From the cell containing the given text, extract its center point as [x, y] coordinate. 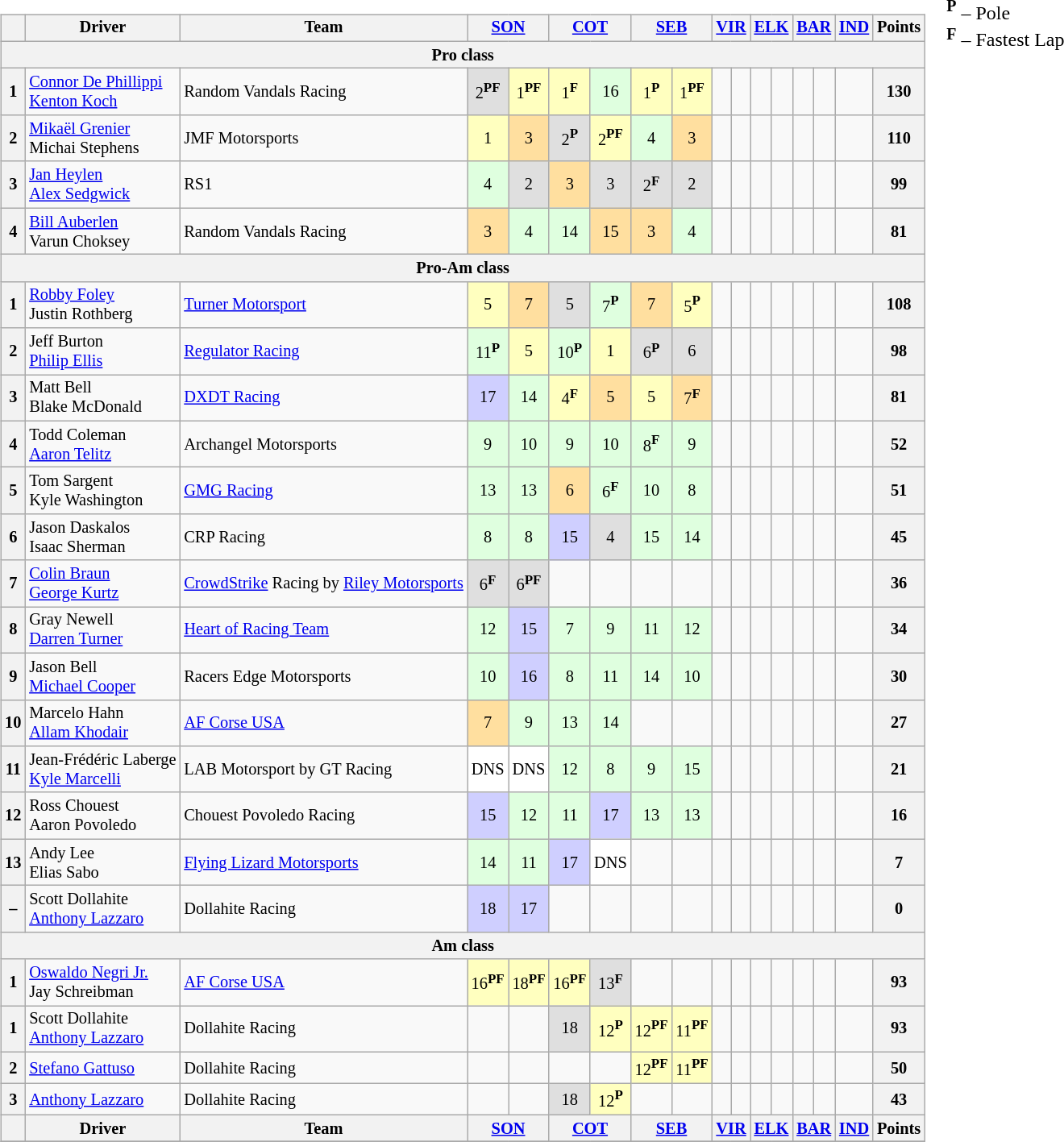
DXDT Racing [323, 398]
13F [610, 982]
CrowdStrike Racing by Riley Motorsports [323, 583]
7P [610, 305]
2F [651, 185]
8F [651, 444]
6PF [529, 583]
2P [569, 139]
36 [899, 583]
Colin Braun George Kurtz [102, 583]
– [13, 909]
Regulator Racing [323, 351]
6P [651, 351]
Jason Daskalos Isaac Sherman [102, 538]
30 [899, 676]
27 [899, 723]
Stefano Gattuso [102, 1067]
GMG Racing [323, 491]
Heart of Racing Team [323, 630]
Chouest Povoledo Racing [323, 816]
Connor De Phillippi Kenton Koch [102, 92]
Am class [463, 945]
4F [569, 398]
18PF [529, 982]
JMF Motorsports [323, 139]
Matt Bell Blake McDonald [102, 398]
Pro class [463, 55]
Racers Edge Motorsports [323, 676]
52 [899, 444]
Ross Chouest Aaron Povoledo [102, 816]
50 [899, 1067]
Jan Heylen Alex Sedgwick [102, 185]
Jean-Frédéric Laberge Kyle Marcelli [102, 770]
Robby Foley Justin Rothberg [102, 305]
Bill Auberlen Varun Choksey [102, 231]
RS1 [323, 185]
Turner Motorsport [323, 305]
45 [899, 538]
LAB Motorsport by GT Racing [323, 770]
7F [692, 398]
1F [569, 92]
10P [569, 351]
Archangel Motorsports [323, 444]
5P [692, 305]
Oswaldo Negri Jr. Jay Schreibman [102, 982]
43 [899, 1099]
108 [899, 305]
Mikaël Grenier Michai Stephens [102, 139]
Pro-Am class [463, 268]
0 [899, 909]
110 [899, 139]
Jeff Burton Philip Ellis [102, 351]
Tom Sargent Kyle Washington [102, 491]
98 [899, 351]
Andy Lee Elias Sabo [102, 862]
Flying Lizard Motorsports [323, 862]
Gray Newell Darren Turner [102, 630]
Anthony Lazzaro [102, 1099]
34 [899, 630]
1P [651, 92]
11P [488, 351]
130 [899, 92]
51 [899, 491]
Marcelo Hahn Allam Khodair [102, 723]
21 [899, 770]
Todd Coleman Aaron Telitz [102, 444]
Jason Bell Michael Cooper [102, 676]
99 [899, 185]
CRP Racing [323, 538]
